Find where the given text appears and provide that cell's center as [x, y] coordinate. 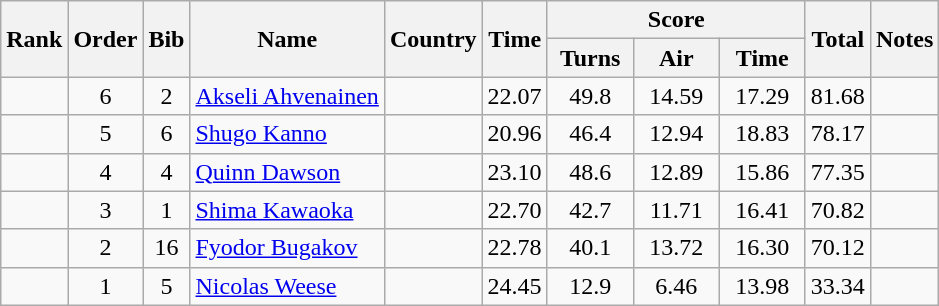
Total [838, 39]
Turns [590, 58]
13.72 [676, 248]
Air [676, 58]
22.70 [514, 210]
42.7 [590, 210]
46.4 [590, 134]
70.82 [838, 210]
22.07 [514, 96]
Akseli Ahvenainen [287, 96]
49.8 [590, 96]
23.10 [514, 172]
14.59 [676, 96]
Order [106, 39]
20.96 [514, 134]
81.68 [838, 96]
16.41 [762, 210]
Score [676, 20]
16 [166, 248]
40.1 [590, 248]
70.12 [838, 248]
17.29 [762, 96]
11.71 [676, 210]
6.46 [676, 286]
12.94 [676, 134]
77.35 [838, 172]
33.34 [838, 286]
16.30 [762, 248]
Nicolas Weese [287, 286]
18.83 [762, 134]
22.78 [514, 248]
Shima Kawaoka [287, 210]
15.86 [762, 172]
Quinn Dawson [287, 172]
12.9 [590, 286]
Notes [904, 39]
Country [433, 39]
78.17 [838, 134]
3 [106, 210]
13.98 [762, 286]
12.89 [676, 172]
Fyodor Bugakov [287, 248]
Name [287, 39]
24.45 [514, 286]
Bib [166, 39]
Rank [34, 39]
48.6 [590, 172]
Shugo Kanno [287, 134]
